For the text-containing cell, return its midpoint in [x, y] coordinate format. 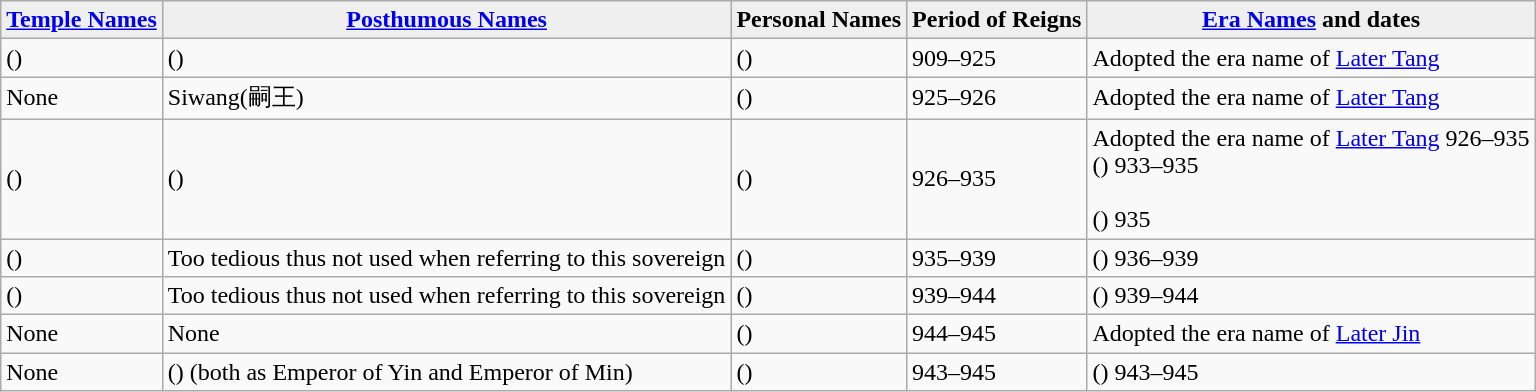
Adopted the era name of Later Tang 926–935 () 933–935 () 935 [1311, 178]
944–945 [997, 334]
Personal Names [819, 20]
943–945 [997, 372]
() 943–945 [1311, 372]
Siwang(嗣王) [446, 98]
() 939–944 [1311, 296]
() (both as Emperor of Yin and Emperor of Min) [446, 372]
939–944 [997, 296]
Adopted the era name of Later Jin [1311, 334]
Period of Reigns [997, 20]
926–935 [997, 178]
Era Names and dates [1311, 20]
Posthumous Names [446, 20]
Temple Names [82, 20]
935–939 [997, 257]
() 936–939 [1311, 257]
925–926 [997, 98]
909–925 [997, 58]
